Return (x, y) of the center of cell containing provided text 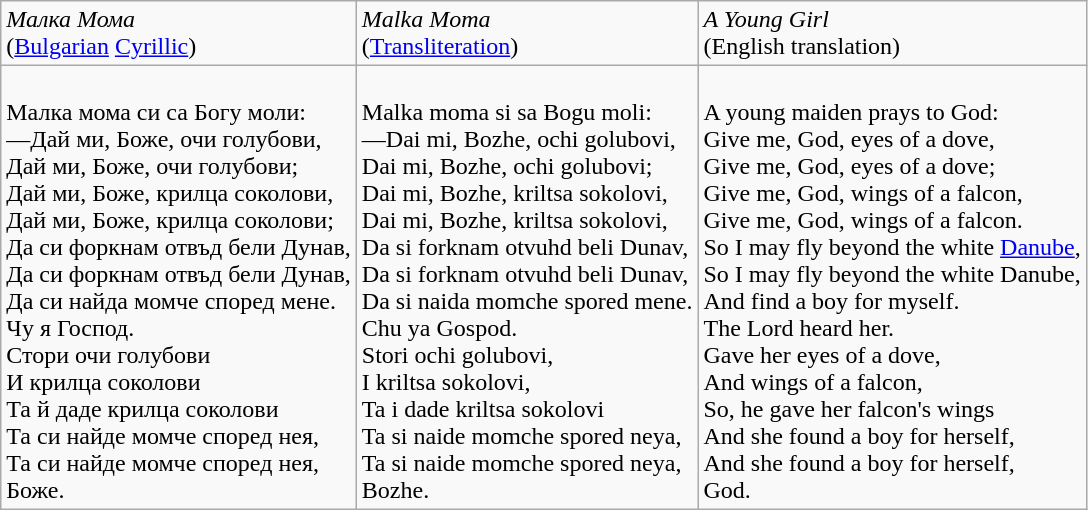
Malka Moma(Transliteration) (527, 34)
Малка Мома(Bulgarian Cyrillic) (179, 34)
A Young Girl(English translation) (892, 34)
